Identify which cell holds the provided text, then report its (x, y) central coordinate. 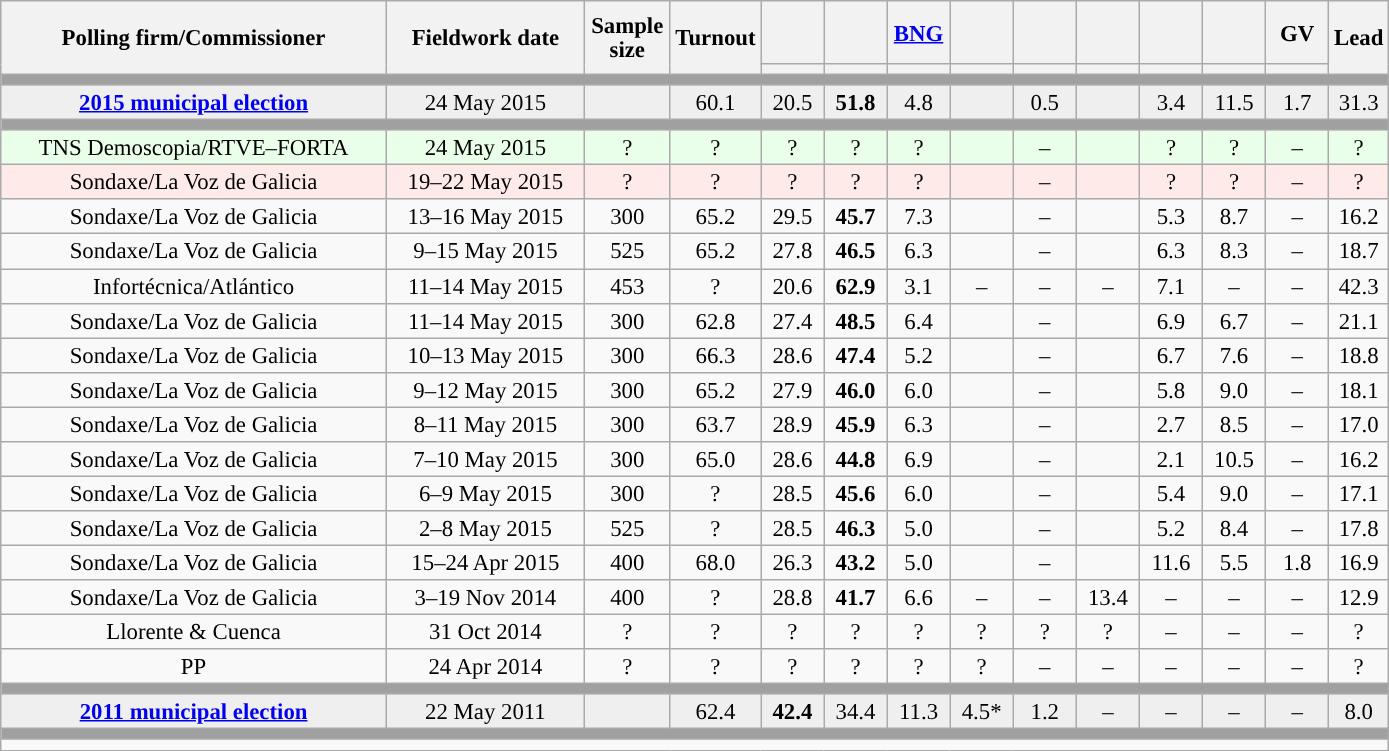
9–12 May 2015 (485, 390)
16.9 (1359, 562)
13–16 May 2015 (485, 218)
2.7 (1170, 424)
17.1 (1359, 494)
PP (194, 666)
5.8 (1170, 390)
45.6 (856, 494)
29.5 (792, 218)
5.4 (1170, 494)
48.5 (856, 320)
62.4 (716, 712)
11.3 (918, 712)
2.1 (1170, 460)
5.5 (1234, 562)
8.4 (1234, 528)
Fieldwork date (485, 38)
46.0 (856, 390)
51.8 (856, 102)
1.2 (1044, 712)
10.5 (1234, 460)
18.1 (1359, 390)
12.9 (1359, 598)
41.7 (856, 598)
4.8 (918, 102)
8.7 (1234, 218)
TNS Demoscopia/RTVE–FORTA (194, 148)
43.2 (856, 562)
26.3 (792, 562)
60.1 (716, 102)
2011 municipal election (194, 712)
27.4 (792, 320)
31 Oct 2014 (485, 632)
1.7 (1298, 102)
Llorente & Cuenca (194, 632)
44.8 (856, 460)
7–10 May 2015 (485, 460)
7.3 (918, 218)
6–9 May 2015 (485, 494)
63.7 (716, 424)
3.1 (918, 286)
28.9 (792, 424)
3–19 Nov 2014 (485, 598)
4.5* (982, 712)
68.0 (716, 562)
6.6 (918, 598)
Sample size (627, 38)
5.3 (1170, 218)
10–13 May 2015 (485, 356)
8.0 (1359, 712)
21.1 (1359, 320)
62.9 (856, 286)
2–8 May 2015 (485, 528)
11.6 (1170, 562)
453 (627, 286)
0.5 (1044, 102)
Turnout (716, 38)
24 Apr 2014 (485, 666)
2015 municipal election (194, 102)
6.4 (918, 320)
17.8 (1359, 528)
3.4 (1170, 102)
Lead (1359, 38)
1.8 (1298, 562)
31.3 (1359, 102)
BNG (918, 32)
GV (1298, 32)
45.7 (856, 218)
8.5 (1234, 424)
42.3 (1359, 286)
27.8 (792, 252)
13.4 (1108, 598)
19–22 May 2015 (485, 182)
9–15 May 2015 (485, 252)
47.4 (856, 356)
Infortécnica/Atlántico (194, 286)
66.3 (716, 356)
20.6 (792, 286)
42.4 (792, 712)
18.8 (1359, 356)
8–11 May 2015 (485, 424)
18.7 (1359, 252)
45.9 (856, 424)
15–24 Apr 2015 (485, 562)
27.9 (792, 390)
20.5 (792, 102)
Polling firm/Commissioner (194, 38)
65.0 (716, 460)
11.5 (1234, 102)
62.8 (716, 320)
7.1 (1170, 286)
22 May 2011 (485, 712)
7.6 (1234, 356)
8.3 (1234, 252)
34.4 (856, 712)
17.0 (1359, 424)
28.8 (792, 598)
46.3 (856, 528)
46.5 (856, 252)
